Extract the (X, Y) coordinate from the center of the cell holding the provided text.  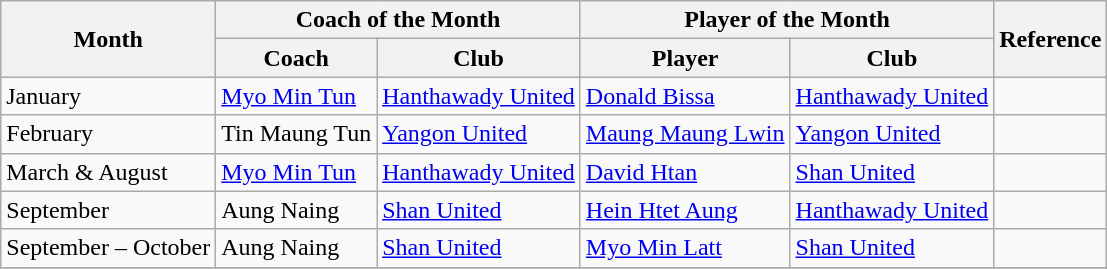
Player (685, 58)
January (108, 96)
Hein Htet Aung (685, 210)
Player of the Month (786, 20)
Maung Maung Lwin (685, 134)
Donald Bissa (685, 96)
Coach (296, 58)
David Htan (685, 172)
Tin Maung Tun (296, 134)
March & August (108, 172)
Myo Min Latt (685, 248)
Month (108, 39)
February (108, 134)
September – October (108, 248)
Reference (1050, 39)
September (108, 210)
Coach of the Month (398, 20)
